Extract the (X, Y) coordinate from the center of the cell holding the provided text.  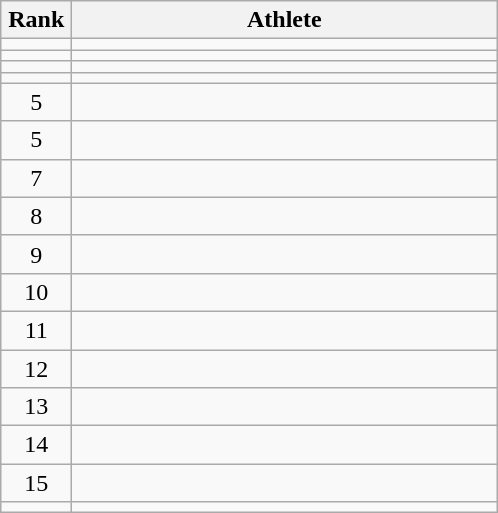
Athlete (284, 20)
7 (36, 178)
13 (36, 407)
14 (36, 445)
8 (36, 216)
9 (36, 254)
12 (36, 369)
15 (36, 483)
Rank (36, 20)
11 (36, 330)
10 (36, 292)
